Find where the given text appears and provide that cell's center as [x, y] coordinate. 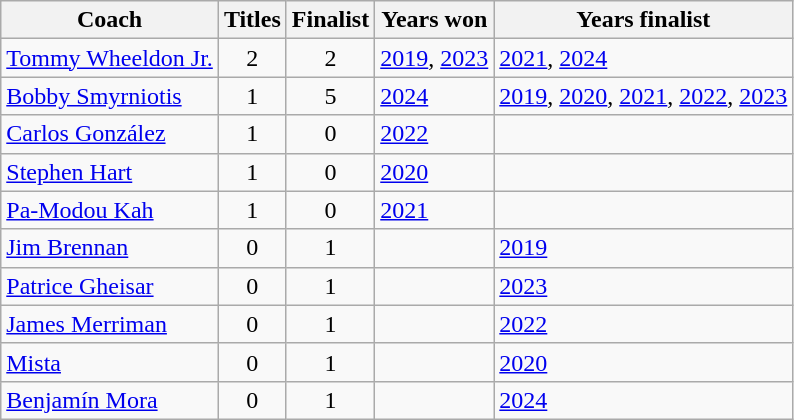
Years won [434, 20]
Stephen Hart [110, 172]
Benjamín Mora [110, 400]
2021, 2024 [644, 58]
5 [330, 96]
James Merriman [110, 324]
2021 [434, 210]
2019, 2023 [434, 58]
Tommy Wheeldon Jr. [110, 58]
Carlos González [110, 134]
Pa-Modou Kah [110, 210]
2023 [644, 286]
2019, 2020, 2021, 2022, 2023 [644, 96]
Finalist [330, 20]
Patrice Gheisar [110, 286]
Years finalist [644, 20]
Jim Brennan [110, 248]
Mista [110, 362]
Bobby Smyrniotis [110, 96]
2019 [644, 248]
Coach [110, 20]
Titles [252, 20]
